Search for the cell housing the specified text and yield its [x, y] center coordinate. 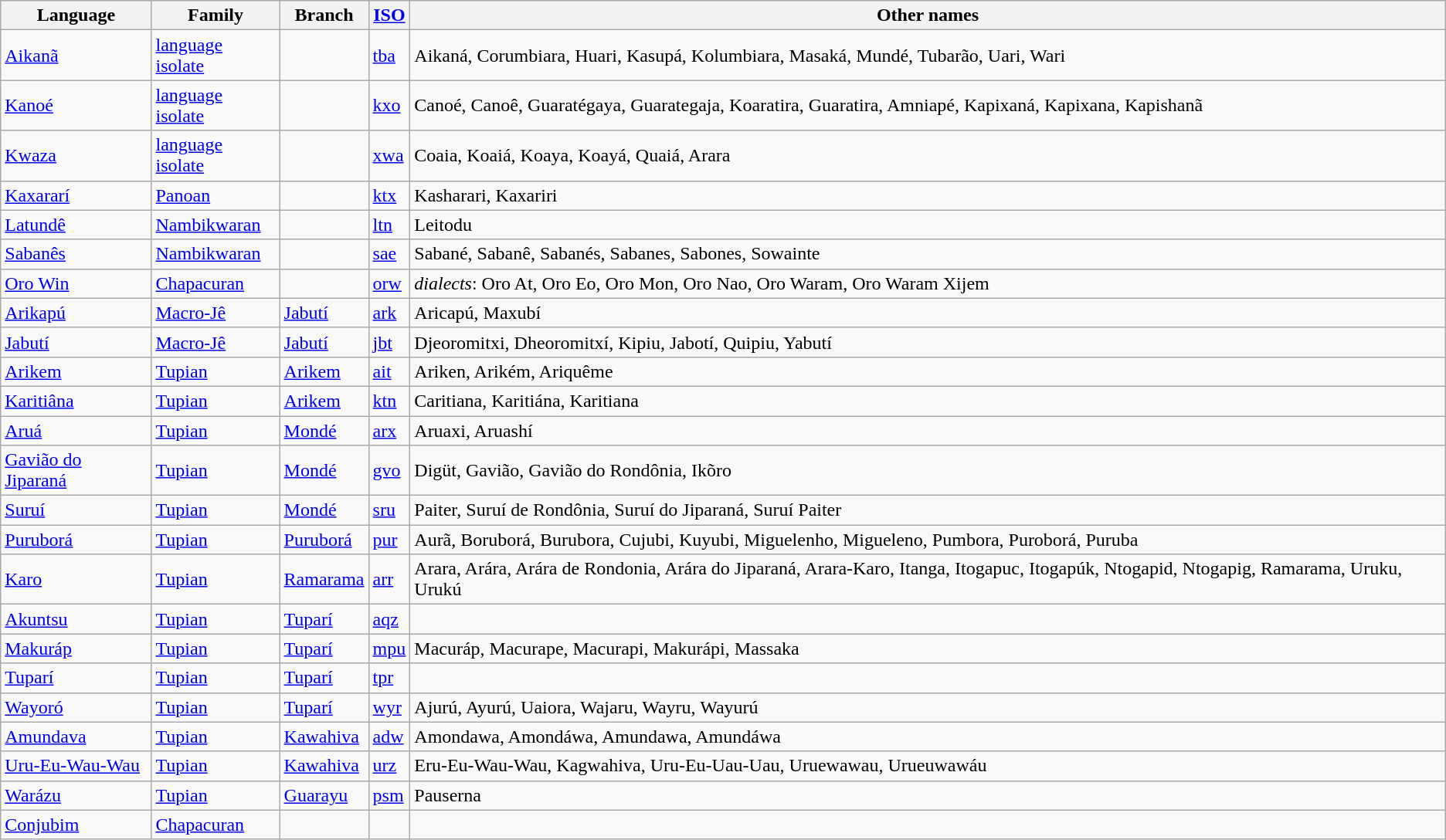
Kwaza [76, 156]
ait [389, 371]
Aikanã [76, 56]
sru [389, 510]
dialects: Oro At, Oro Eo, Oro Mon, Oro Nao, Oro Waram, Oro Waram Xijem [928, 283]
ktx [389, 195]
ark [389, 313]
Canoé, Canoê, Guaratégaya, Guarategaja, Koaratira, Guaratira, Amniapé, Kapixaná, Kapixana, Kapishanã [928, 105]
Aruaxi, Aruashí [928, 430]
tba [389, 56]
Family [216, 15]
Ramarama [324, 579]
Sabanês [76, 254]
psm [389, 795]
Digüt, Gavião, Gavião do Rondônia, Ikõro [928, 471]
Latundê [76, 225]
Ajurú, Ayurú, Uaiora, Wajaru, Wayru, Wayurú [928, 707]
Uru-Eu-Wau-Wau [76, 766]
ktn [389, 401]
kxo [389, 105]
Coaia, Koaiá, Koaya, Koayá, Quaiá, Arara [928, 156]
Guarayu [324, 795]
Aurã, Boruborá, Burubora, Cujubi, Kuyubi, Miguelenho, Migueleno, Pumbora, Puroborá, Puruba [928, 540]
Arara, Arára, Arára de Rondonia, Arára do Jiparaná, Arara-Karo, Itanga, Itogapuc, Itogapúk, Ntogapid, Ntogapig, Ramarama, Uruku, Urukú [928, 579]
Caritiana, Karitiána, Karitiana [928, 401]
Sabané, Sabanê, Sabanés, Sabanes, Sabones, Sowainte [928, 254]
Conjubim [76, 825]
Kaxararí [76, 195]
pur [389, 540]
Other names [928, 15]
sae [389, 254]
jbt [389, 342]
arr [389, 579]
orw [389, 283]
Ariken, Arikém, Ariquême [928, 371]
Panoan [216, 195]
Macuráp, Macurape, Macurapi, Makurápi, Massaka [928, 649]
Gavião do Jiparaná [76, 471]
tpr [389, 678]
Aruá [76, 430]
Language [76, 15]
Aricapú, Maxubí [928, 313]
Leitodu [928, 225]
Makuráp [76, 649]
xwa [389, 156]
Branch [324, 15]
mpu [389, 649]
Paiter, Suruí de Rondônia, Suruí do Jiparaná, Suruí Paiter [928, 510]
Kasharari, Kaxariri [928, 195]
Warázu [76, 795]
Amondawa, Amondáwa, Amundawa, Amundáwa [928, 737]
Kanoé [76, 105]
Karo [76, 579]
aqz [389, 619]
ISO [389, 15]
wyr [389, 707]
Wayoró [76, 707]
Karitiâna [76, 401]
Djeoromitxi, Dheoromitxí, Kipiu, Jabotí, Quipiu, Yabutí [928, 342]
adw [389, 737]
Arikapú [76, 313]
Eru-Eu-Wau-Wau, Kagwahiva, Uru-Eu-Uau-Uau, Uruewawau, Urueuwawáu [928, 766]
Akuntsu [76, 619]
Amundava [76, 737]
ltn [389, 225]
Oro Win [76, 283]
gvo [389, 471]
Aikaná, Corumbiara, Huari, Kasupá, Kolumbiara, Masaká, Mundé, Tubarão, Uari, Wari [928, 56]
arx [389, 430]
urz [389, 766]
Pauserna [928, 795]
Suruí [76, 510]
